Output the [X, Y] coordinate of the center of the cell containing the given text.  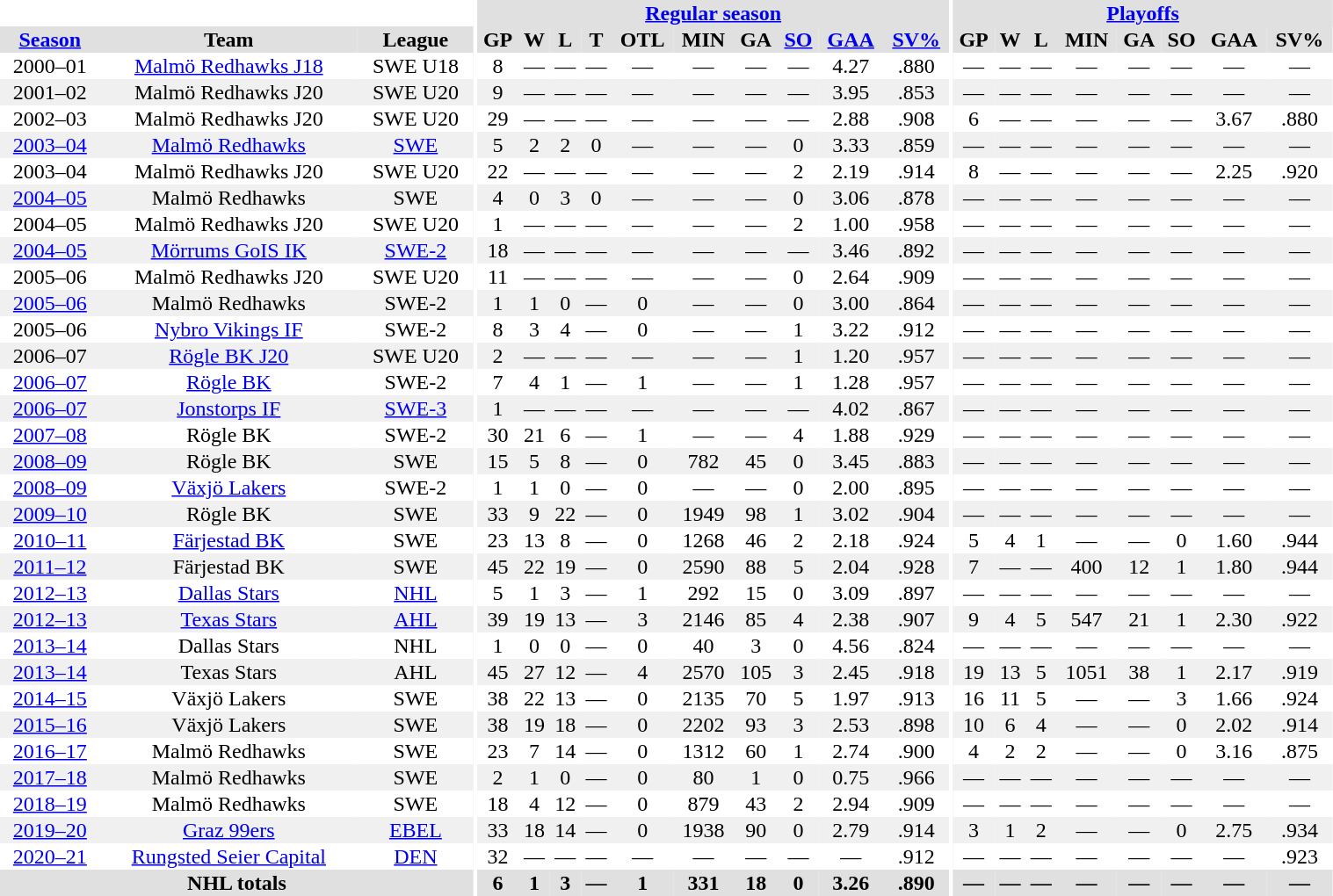
3.09 [851, 593]
4.02 [851, 408]
EBEL [416, 830]
.919 [1300, 672]
.958 [916, 224]
90 [756, 830]
Season [50, 40]
2.00 [851, 488]
331 [703, 883]
.900 [916, 751]
2020–21 [50, 856]
2.17 [1234, 672]
2001–02 [50, 92]
2.74 [851, 751]
.859 [916, 145]
.922 [1300, 619]
0.75 [851, 777]
2.18 [851, 540]
.913 [916, 698]
SWE U18 [416, 66]
16 [974, 698]
3.67 [1234, 119]
.923 [1300, 856]
1938 [703, 830]
3.95 [851, 92]
.928 [916, 567]
SWE-3 [416, 408]
1.80 [1234, 567]
.867 [916, 408]
.966 [916, 777]
3.46 [851, 250]
1.97 [851, 698]
3.00 [851, 303]
2000–01 [50, 66]
2018–19 [50, 804]
879 [703, 804]
2.30 [1234, 619]
.864 [916, 303]
27 [534, 672]
2590 [703, 567]
Mörrums GoIS IK [228, 250]
1.60 [1234, 540]
2017–18 [50, 777]
80 [703, 777]
.904 [916, 514]
1.66 [1234, 698]
Playoffs [1142, 13]
2016–17 [50, 751]
.890 [916, 883]
2002–03 [50, 119]
400 [1086, 567]
60 [756, 751]
3.33 [851, 145]
3.26 [851, 883]
Team [228, 40]
39 [497, 619]
.895 [916, 488]
4.56 [851, 646]
1.00 [851, 224]
88 [756, 567]
2007–08 [50, 435]
547 [1086, 619]
.898 [916, 725]
.883 [916, 461]
2202 [703, 725]
85 [756, 619]
2.53 [851, 725]
League [416, 40]
2.04 [851, 567]
Nybro Vikings IF [228, 329]
Regular season [714, 13]
2.88 [851, 119]
32 [497, 856]
.908 [916, 119]
2009–10 [50, 514]
2146 [703, 619]
29 [497, 119]
NHL totals [237, 883]
105 [756, 672]
2135 [703, 698]
3.22 [851, 329]
Rögle BK J20 [228, 356]
2.19 [851, 171]
2011–12 [50, 567]
2015–16 [50, 725]
.934 [1300, 830]
.875 [1300, 751]
T [596, 40]
.920 [1300, 171]
2.79 [851, 830]
93 [756, 725]
40 [703, 646]
2010–11 [50, 540]
10 [974, 725]
1949 [703, 514]
292 [703, 593]
Malmö Redhawks J18 [228, 66]
3.45 [851, 461]
3.06 [851, 198]
.907 [916, 619]
2014–15 [50, 698]
Rungsted Seier Capital [228, 856]
98 [756, 514]
46 [756, 540]
.824 [916, 646]
1.88 [851, 435]
.892 [916, 250]
2.38 [851, 619]
1.20 [851, 356]
.897 [916, 593]
.918 [916, 672]
2.25 [1234, 171]
1.28 [851, 382]
.878 [916, 198]
3.16 [1234, 751]
30 [497, 435]
Graz 99ers [228, 830]
.853 [916, 92]
1051 [1086, 672]
2019–20 [50, 830]
2.94 [851, 804]
DEN [416, 856]
2.64 [851, 277]
4.27 [851, 66]
.929 [916, 435]
OTL [642, 40]
1268 [703, 540]
70 [756, 698]
2570 [703, 672]
43 [756, 804]
3.02 [851, 514]
2.75 [1234, 830]
782 [703, 461]
1312 [703, 751]
2.02 [1234, 725]
Jonstorps IF [228, 408]
2.45 [851, 672]
